Search for the cell housing the specified text and yield its [X, Y] center coordinate. 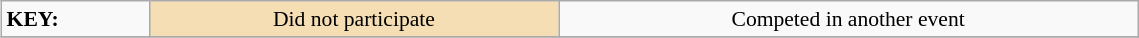
Did not participate [354, 19]
Competed in another event [848, 19]
KEY: [76, 19]
